Extract the [x, y] coordinate from the center of the cell holding the provided text.  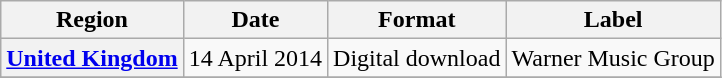
Format [417, 20]
Digital download [417, 58]
Warner Music Group [613, 58]
Date [255, 20]
Region [92, 20]
United Kingdom [92, 58]
Label [613, 20]
14 April 2014 [255, 58]
